For the text-containing cell, return its midpoint in [x, y] coordinate format. 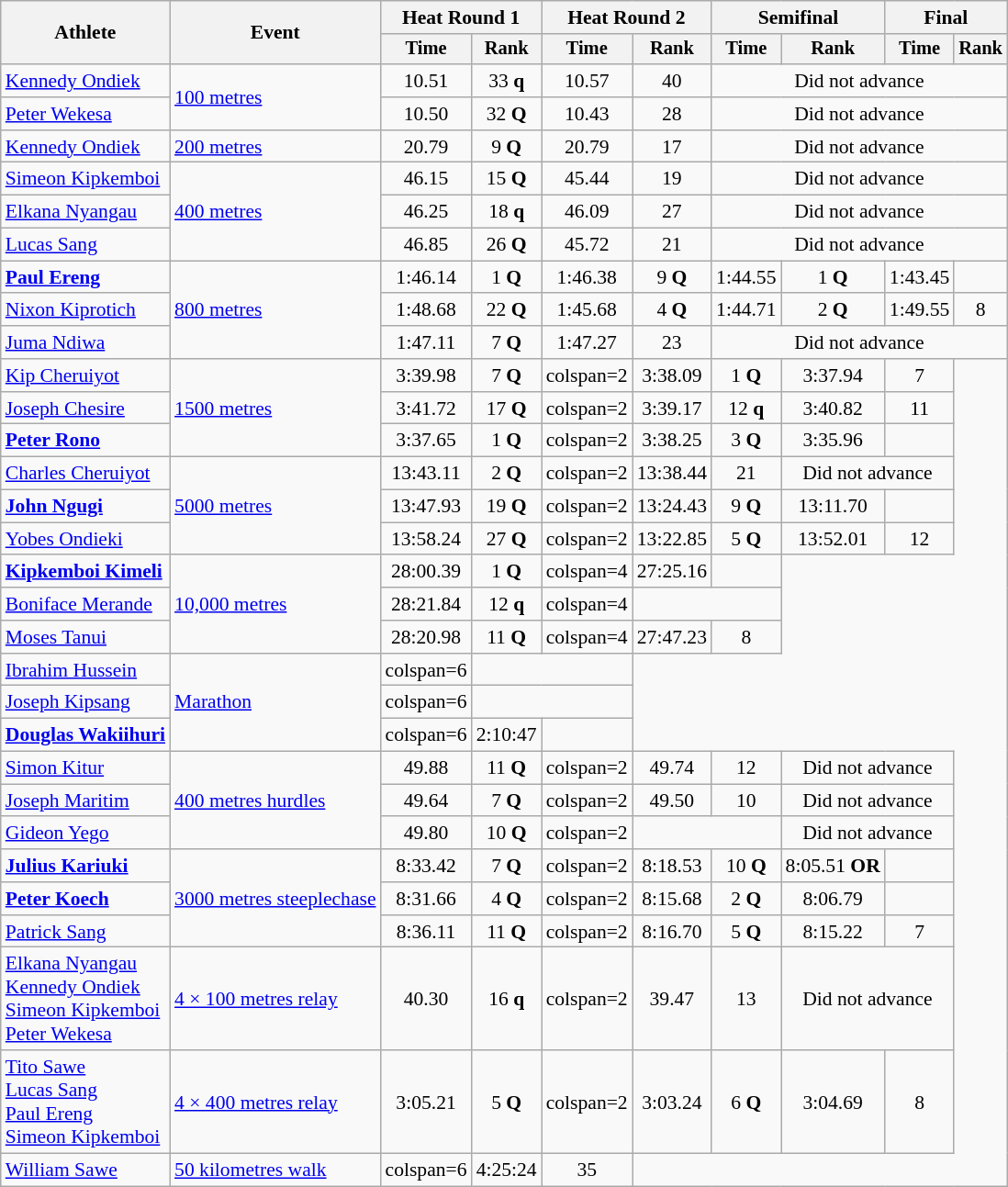
17 Q [507, 409]
46.09 [588, 212]
Simeon Kipkemboi [85, 179]
1:46.38 [588, 277]
3:40.82 [834, 409]
Kip Cheruiyot [85, 375]
Final [946, 17]
4 × 400 metres relay [275, 1102]
Simon Kitur [85, 768]
3:38.25 [672, 441]
10.51 [426, 81]
10 [745, 801]
Douglas Wakiihuri [85, 735]
11 [920, 409]
10,000 metres [275, 604]
3:38.09 [672, 375]
13:11.70 [834, 507]
Moses Tanui [85, 637]
1:49.55 [920, 310]
27 Q [507, 539]
27:25.16 [672, 572]
Peter Koech [85, 899]
8:31.66 [426, 899]
1:43.45 [920, 277]
Patrick Sang [85, 932]
8:18.53 [672, 866]
8:16.70 [672, 932]
1:46.14 [426, 277]
200 metres [275, 147]
49.88 [426, 768]
8:06.79 [834, 899]
19 [672, 179]
Nixon Kiprotich [85, 310]
8:15.22 [834, 932]
3 Q [745, 441]
50 kilometres walk [275, 1170]
40 [672, 81]
Elkana NyangauKennedy OndiekSimeon KipkemboiPeter Wekesa [85, 999]
1:45.68 [588, 310]
Heat Round 1 [461, 17]
13:38.44 [672, 474]
3:39.17 [672, 409]
Ibrahim Hussein [85, 670]
39.47 [672, 999]
Gideon Yego [85, 834]
28:21.84 [426, 604]
3:39.98 [426, 375]
1:47.27 [588, 342]
28:00.39 [426, 572]
16 q [507, 999]
100 metres [275, 97]
3000 metres steeplechase [275, 898]
46.85 [426, 245]
1:44.55 [745, 277]
400 metres [275, 211]
49.74 [672, 768]
3:37.94 [834, 375]
Heat Round 2 [626, 17]
45.72 [588, 245]
27 [672, 212]
4 × 100 metres relay [275, 999]
15 Q [507, 179]
400 metres hurdles [275, 801]
Peter Wekesa [85, 114]
6 Q [745, 1102]
Marathon [275, 703]
Juma Ndiwa [85, 342]
Tito SaweLucas SangPaul ErengSimeon Kipkemboi [85, 1102]
Yobes Ondieki [85, 539]
Charles Cheruiyot [85, 474]
13:22.85 [672, 539]
Joseph Chesire [85, 409]
3:41.72 [426, 409]
13:43.11 [426, 474]
19 Q [507, 507]
John Ngugi [85, 507]
Athlete [85, 33]
10.43 [588, 114]
13:52.01 [834, 539]
49.50 [672, 801]
Event [275, 33]
28 [672, 114]
8:15.68 [672, 899]
23 [672, 342]
46.25 [426, 212]
13 [745, 999]
40.30 [426, 999]
8:36.11 [426, 932]
3:35.96 [834, 441]
27:47.23 [672, 637]
3:37.65 [426, 441]
Boniface Merande [85, 604]
Joseph Kipsang [85, 702]
45.44 [588, 179]
1:47.11 [426, 342]
Peter Rono [85, 441]
1:44.71 [745, 310]
4:25:24 [507, 1170]
32 Q [507, 114]
13:47.93 [426, 507]
William Sawe [85, 1170]
800 metres [275, 310]
46.15 [426, 179]
1:48.68 [426, 310]
5000 metres [275, 507]
49.80 [426, 834]
Paul Ereng [85, 277]
33 q [507, 81]
35 [588, 1170]
17 [672, 147]
1500 metres [275, 408]
10.57 [588, 81]
3:04.69 [834, 1102]
13:58.24 [426, 539]
Elkana Nyangau [85, 212]
Kipkemboi Kimeli [85, 572]
49.64 [426, 801]
10.50 [426, 114]
28:20.98 [426, 637]
3:03.24 [672, 1102]
8:33.42 [426, 866]
18 q [507, 212]
13:24.43 [672, 507]
Julius Kariuki [85, 866]
Lucas Sang [85, 245]
Semifinal [799, 17]
26 Q [507, 245]
22 Q [507, 310]
2:10:47 [507, 735]
8:05.51 OR [834, 866]
Joseph Maritim [85, 801]
3:05.21 [426, 1102]
